For the text-containing cell, return its midpoint in [X, Y] coordinate format. 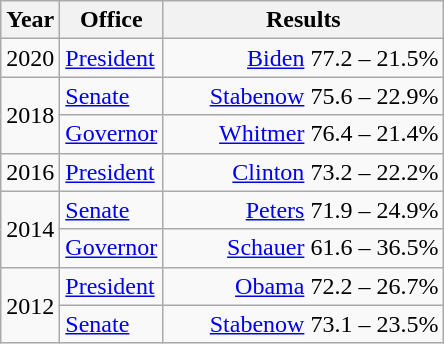
Stabenow 73.1 – 23.5% [304, 324]
Peters 71.9 – 24.9% [304, 210]
Clinton 73.2 – 22.2% [304, 172]
2018 [30, 115]
2012 [30, 305]
Results [304, 20]
2020 [30, 58]
2014 [30, 229]
Biden 77.2 – 21.5% [304, 58]
Obama 72.2 – 26.7% [304, 286]
Year [30, 20]
Stabenow 75.6 – 22.9% [304, 96]
Schauer 61.6 – 36.5% [304, 248]
Whitmer 76.4 – 21.4% [304, 134]
Office [112, 20]
2016 [30, 172]
